For the text-containing cell, return its midpoint in [X, Y] coordinate format. 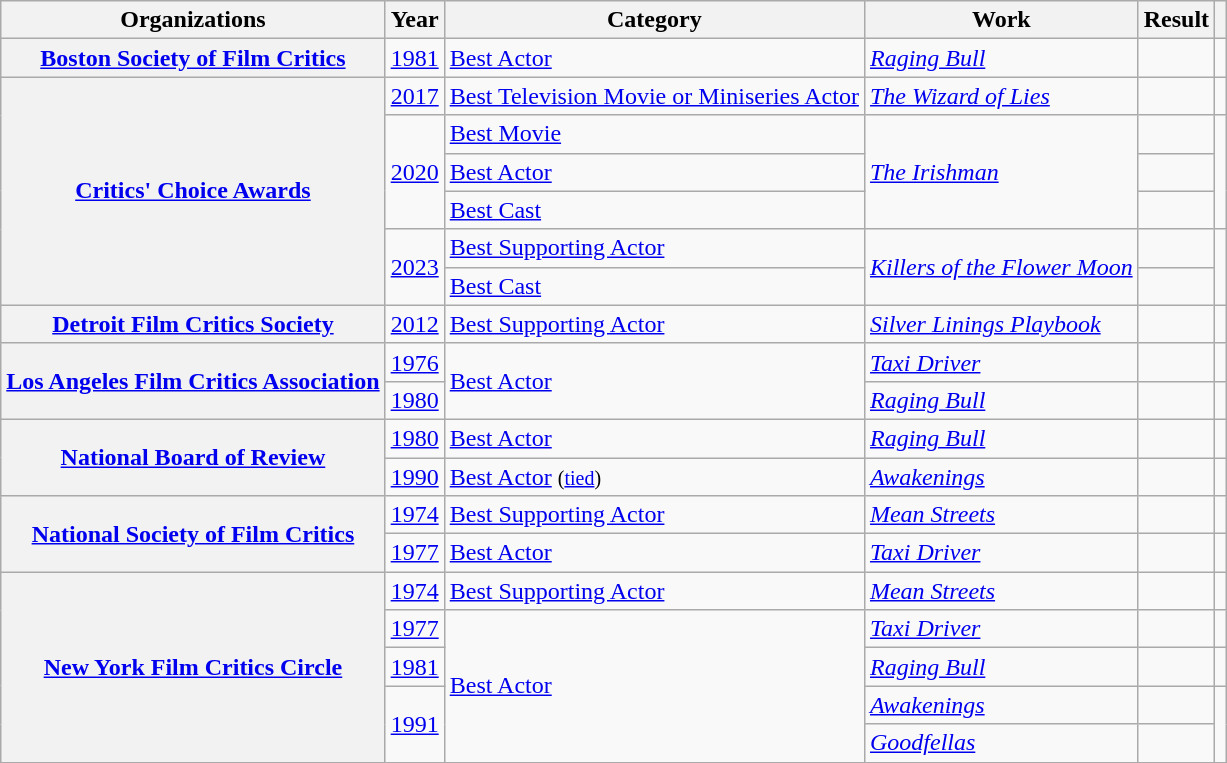
The Irishman [1001, 172]
2017 [414, 96]
Killers of the Flower Moon [1001, 267]
2020 [414, 172]
National Board of Review [193, 457]
Year [414, 20]
Best Television Movie or Miniseries Actor [654, 96]
Organizations [193, 20]
Work [1001, 20]
Category [654, 20]
Result [1176, 20]
1976 [414, 362]
1990 [414, 477]
Detroit Film Critics Society [193, 324]
The Wizard of Lies [1001, 96]
Boston Society of Film Critics [193, 58]
2012 [414, 324]
Goodfellas [1001, 743]
2023 [414, 267]
Best Movie [654, 134]
Critics' Choice Awards [193, 191]
New York Film Critics Circle [193, 667]
Best Actor (tied) [654, 477]
1991 [414, 724]
National Society of Film Critics [193, 534]
Los Angeles Film Critics Association [193, 381]
Silver Linings Playbook [1001, 324]
